Identify which cell holds the provided text, then report its (X, Y) central coordinate. 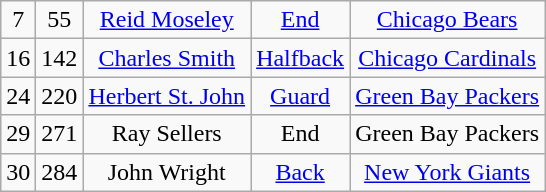
29 (18, 134)
55 (60, 20)
271 (60, 134)
220 (60, 96)
Chicago Cardinals (448, 58)
16 (18, 58)
John Wright (167, 172)
Ray Sellers (167, 134)
Charles Smith (167, 58)
142 (60, 58)
Back (300, 172)
Chicago Bears (448, 20)
24 (18, 96)
Herbert St. John (167, 96)
Guard (300, 96)
New York Giants (448, 172)
Reid Moseley (167, 20)
284 (60, 172)
7 (18, 20)
Halfback (300, 58)
30 (18, 172)
